Provide the [x, y] coordinate of the cell's center where the given text is located.  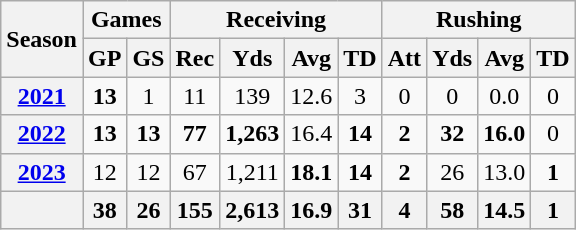
1,211 [252, 172]
Receiving [276, 20]
12.6 [312, 96]
GP [104, 58]
155 [195, 210]
13.0 [504, 172]
Season [42, 39]
2023 [42, 172]
58 [452, 210]
38 [104, 210]
Rushing [478, 20]
16.9 [312, 210]
1,263 [252, 134]
4 [404, 210]
77 [195, 134]
2021 [42, 96]
16.4 [312, 134]
139 [252, 96]
14.5 [504, 210]
67 [195, 172]
2022 [42, 134]
Att [404, 58]
3 [360, 96]
11 [195, 96]
GS [148, 58]
Games [126, 20]
0.0 [504, 96]
Rec [195, 58]
31 [360, 210]
18.1 [312, 172]
16.0 [504, 134]
2,613 [252, 210]
32 [452, 134]
